Output the (X, Y) coordinate of the center of the cell containing the given text.  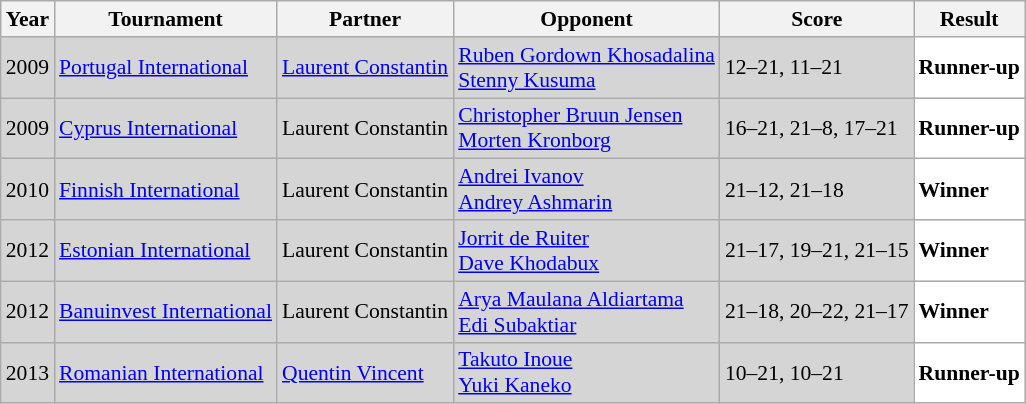
Takuto Inoue Yuki Kaneko (586, 372)
Portugal International (166, 68)
Ruben Gordown Khosadalina Stenny Kusuma (586, 68)
Cyprus International (166, 128)
2013 (28, 372)
Tournament (166, 19)
Romanian International (166, 372)
Score (817, 19)
Year (28, 19)
2010 (28, 190)
Finnish International (166, 190)
21–12, 21–18 (817, 190)
Arya Maulana Aldiartama Edi Subaktiar (586, 312)
21–18, 20–22, 21–17 (817, 312)
Jorrit de Ruiter Dave Khodabux (586, 250)
12–21, 11–21 (817, 68)
Result (970, 19)
Estonian International (166, 250)
21–17, 19–21, 21–15 (817, 250)
Christopher Bruun Jensen Morten Kronborg (586, 128)
10–21, 10–21 (817, 372)
Partner (365, 19)
16–21, 21–8, 17–21 (817, 128)
Quentin Vincent (365, 372)
Banuinvest International (166, 312)
Andrei Ivanov Andrey Ashmarin (586, 190)
Opponent (586, 19)
